Return (x, y) of the center of cell containing provided text 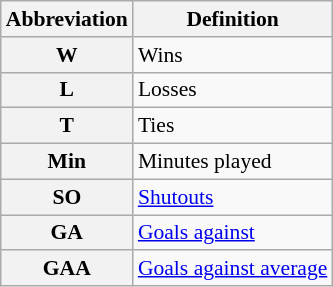
Ties (233, 126)
Losses (233, 90)
Abbreviation (67, 19)
GAA (67, 269)
L (67, 90)
Minutes played (233, 162)
GA (67, 233)
W (67, 55)
Goals against (233, 233)
SO (67, 197)
T (67, 126)
Goals against average (233, 269)
Wins (233, 55)
Shutouts (233, 197)
Min (67, 162)
Definition (233, 19)
